For the text-containing cell, return its midpoint in (X, Y) coordinate format. 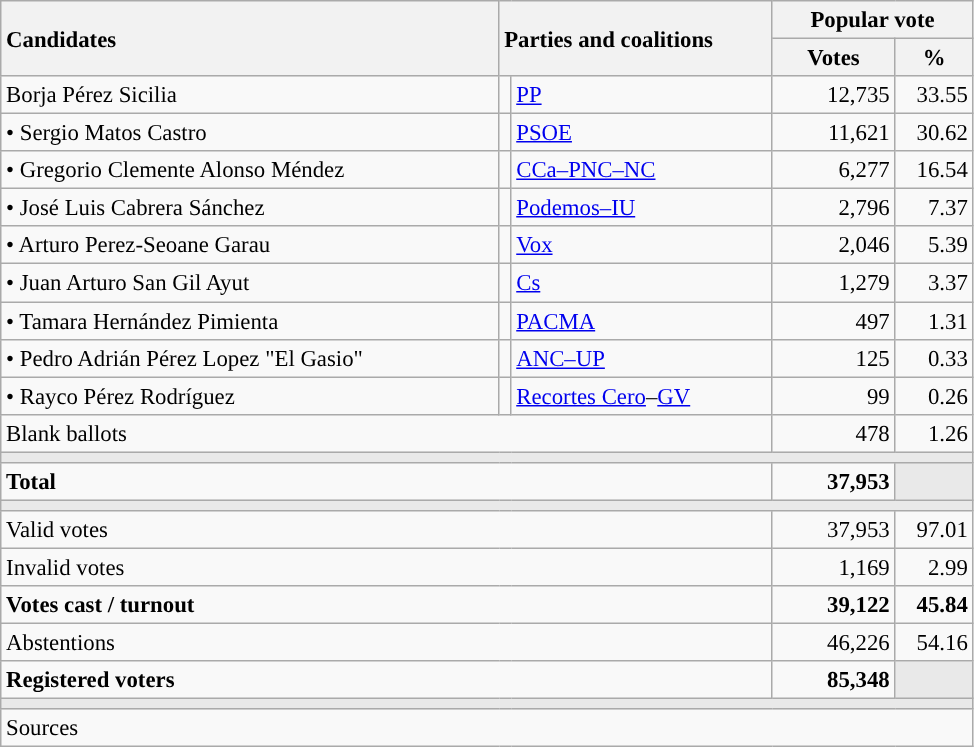
• Tamara Hernández Pimienta (250, 321)
• Gregorio Clemente Alonso Méndez (250, 170)
Popular vote (872, 20)
Cs (642, 283)
497 (834, 321)
Recortes Cero–GV (642, 396)
% (934, 58)
1.26 (934, 433)
45.84 (934, 605)
3.37 (934, 283)
• José Luis Cabrera Sánchez (250, 208)
PP (642, 95)
1.31 (934, 321)
• Sergio Matos Castro (250, 133)
0.33 (934, 358)
Abstentions (386, 643)
6,277 (834, 170)
• Arturo Perez-Seoane Garau (250, 245)
Vox (642, 245)
39,122 (834, 605)
Invalid votes (386, 567)
Parties and coalitions (636, 38)
99 (834, 396)
7.37 (934, 208)
Registered voters (386, 680)
2,796 (834, 208)
0.26 (934, 396)
• Pedro Adrián Pérez Lopez "El Gasio" (250, 358)
Valid votes (386, 530)
16.54 (934, 170)
PACMA (642, 321)
Sources (487, 728)
Votes cast / turnout (386, 605)
54.16 (934, 643)
1,169 (834, 567)
ANC–UP (642, 358)
• Juan Arturo San Gil Ayut (250, 283)
85,348 (834, 680)
Candidates (250, 38)
• Rayco Pérez Rodríguez (250, 396)
1,279 (834, 283)
Podemos–IU (642, 208)
33.55 (934, 95)
46,226 (834, 643)
Blank ballots (386, 433)
5.39 (934, 245)
11,621 (834, 133)
12,735 (834, 95)
478 (834, 433)
Total (386, 482)
125 (834, 358)
Borja Pérez Sicilia (250, 95)
2,046 (834, 245)
Votes (834, 58)
97.01 (934, 530)
2.99 (934, 567)
30.62 (934, 133)
PSOE (642, 133)
CCa–PNC–NC (642, 170)
